Return (x, y) of the center of cell containing provided text 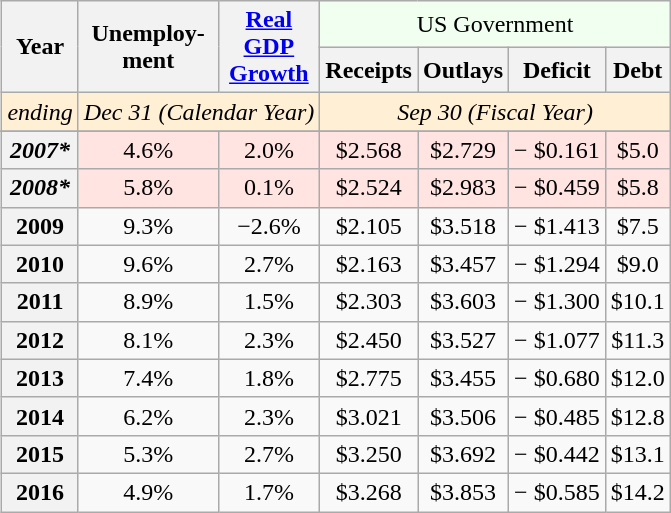
$12.0 (638, 378)
$3.603 (464, 302)
Unemploy-ment (148, 47)
$3.853 (464, 492)
4.9% (148, 492)
6.2% (148, 416)
$3.457 (464, 264)
− $0.161 (558, 150)
8.1% (148, 340)
Real GDP Growth (269, 47)
$11.3 (638, 340)
− $1.300 (558, 302)
Receipts (369, 70)
0.1% (269, 188)
$10.1 (638, 302)
Dec 31 (Calendar Year) (199, 112)
$5.0 (638, 150)
2012 (40, 340)
2008* (40, 188)
1.8% (269, 378)
2015 (40, 454)
8.9% (148, 302)
$3.692 (464, 454)
1.5% (269, 302)
2009 (40, 226)
− $0.442 (558, 454)
− $1.294 (558, 264)
Sep 30 (Fiscal Year) (495, 112)
$2.303 (369, 302)
$3.250 (369, 454)
$2.729 (464, 150)
$2.163 (369, 264)
$3.021 (369, 416)
$3.518 (464, 226)
$5.8 (638, 188)
ending (40, 112)
$14.2 (638, 492)
Outlays (464, 70)
$3.268 (369, 492)
$12.8 (638, 416)
− $1.413 (558, 226)
Deficit (558, 70)
−2.6% (269, 226)
$13.1 (638, 454)
− $1.077 (558, 340)
$2.983 (464, 188)
$2.568 (369, 150)
− $0.459 (558, 188)
− $0.585 (558, 492)
5.3% (148, 454)
2016 (40, 492)
9.3% (148, 226)
$2.524 (369, 188)
1.7% (269, 492)
2013 (40, 378)
5.8% (148, 188)
US Government (495, 24)
4.6% (148, 150)
7.4% (148, 378)
2011 (40, 302)
$3.506 (464, 416)
$2.105 (369, 226)
2010 (40, 264)
$3.455 (464, 378)
2007* (40, 150)
$2.450 (369, 340)
2014 (40, 416)
$9.0 (638, 264)
$3.527 (464, 340)
9.6% (148, 264)
$7.5 (638, 226)
− $0.680 (558, 378)
− $0.485 (558, 416)
Debt (638, 70)
2.0% (269, 150)
Year (40, 47)
$2.775 (369, 378)
